Locate the cell with the specified text and output its [X, Y] center coordinate. 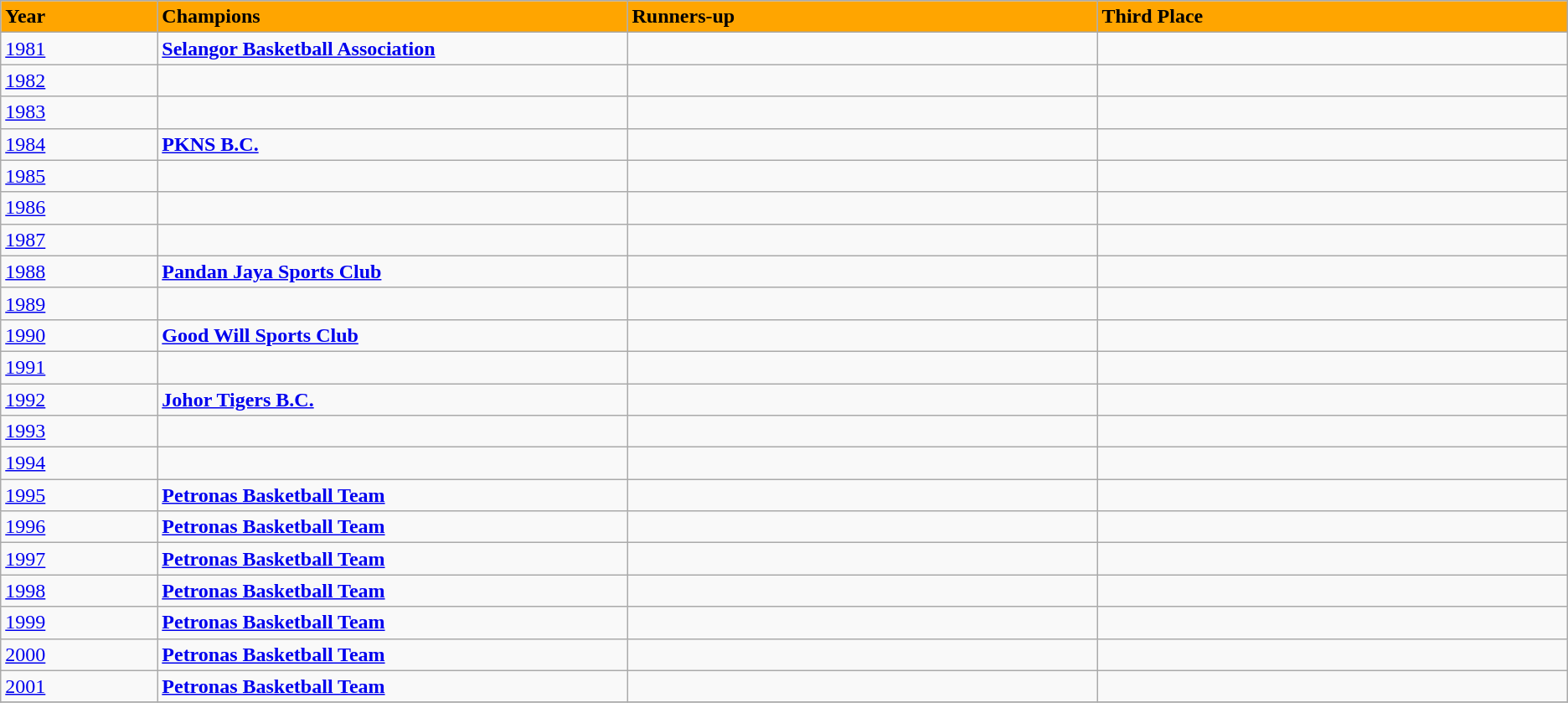
1982 [79, 80]
1989 [79, 303]
1991 [79, 367]
1998 [79, 591]
1986 [79, 208]
1996 [79, 527]
2001 [79, 686]
1983 [79, 112]
Champions [392, 17]
1995 [79, 495]
1984 [79, 144]
1997 [79, 559]
1987 [79, 240]
1988 [79, 271]
Year [79, 17]
1993 [79, 432]
1985 [79, 176]
1999 [79, 623]
PKNS B.C. [392, 144]
Runners-up [863, 17]
1994 [79, 463]
1990 [79, 335]
Johor Tigers B.C. [392, 400]
Pandan Jaya Sports Club [392, 271]
1992 [79, 400]
Good Will Sports Club [392, 335]
Third Place [1332, 17]
2000 [79, 654]
1981 [79, 49]
Selangor Basketball Association [392, 49]
